Search for the cell housing the specified text and yield its [x, y] center coordinate. 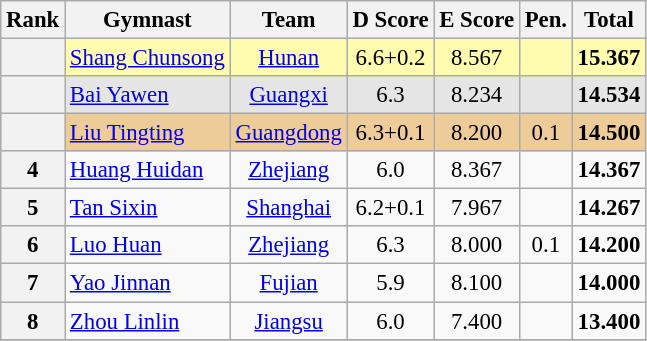
Rank [33, 20]
5.9 [390, 283]
8 [33, 321]
13.400 [608, 321]
Pen. [546, 20]
8.100 [476, 283]
8.234 [476, 95]
6.6+0.2 [390, 58]
Fujian [288, 283]
D Score [390, 20]
14.200 [608, 245]
Shang Chunsong [148, 58]
7 [33, 283]
Zhou Linlin [148, 321]
Liu Tingting [148, 133]
4 [33, 170]
14.267 [608, 208]
5 [33, 208]
14.534 [608, 95]
Guangxi [288, 95]
E Score [476, 20]
Hunan [288, 58]
6.2+0.1 [390, 208]
14.367 [608, 170]
Yao Jinnan [148, 283]
Huang Huidan [148, 170]
Gymnast [148, 20]
Guangdong [288, 133]
8.000 [476, 245]
14.000 [608, 283]
Tan Sixin [148, 208]
Bai Yawen [148, 95]
Total [608, 20]
Team [288, 20]
6.3+0.1 [390, 133]
8.567 [476, 58]
14.500 [608, 133]
8.367 [476, 170]
6 [33, 245]
Jiangsu [288, 321]
Luo Huan [148, 245]
8.200 [476, 133]
7.967 [476, 208]
Shanghai [288, 208]
7.400 [476, 321]
15.367 [608, 58]
